Identify which cell holds the provided text, then report its [X, Y] central coordinate. 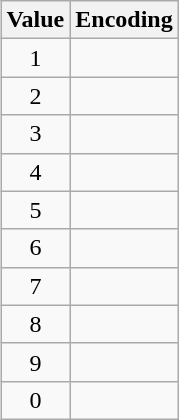
5 [36, 210]
7 [36, 286]
2 [36, 96]
4 [36, 172]
Value [36, 20]
6 [36, 248]
0 [36, 400]
Encoding [124, 20]
3 [36, 134]
8 [36, 324]
9 [36, 362]
1 [36, 58]
